Pinpoint the cell where the given text exists, returning its [x, y] midpoint coordinate. 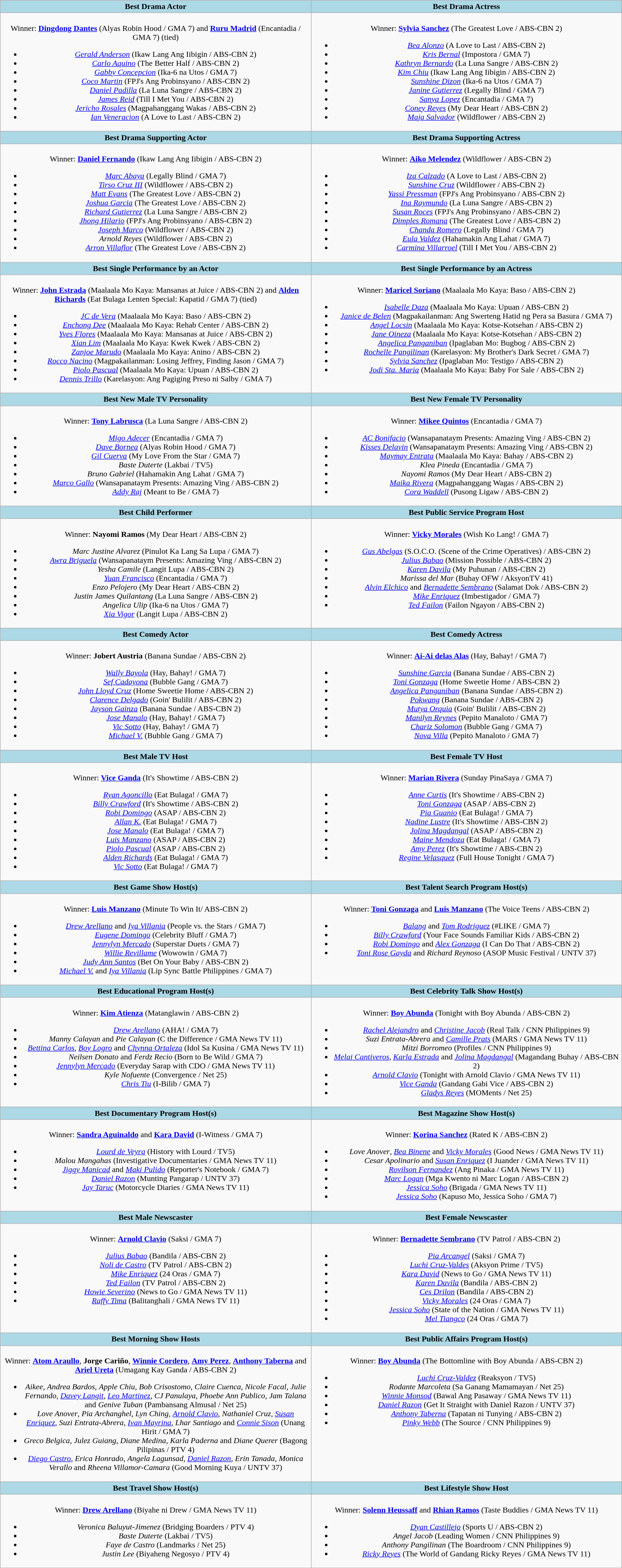
Best Comedy Actor [155, 634]
Best Morning Show Hosts [155, 1339]
Best Talent Search Program Host(s) [466, 887]
Best Child Performer [155, 512]
Best Public Service Program Host [466, 512]
Best Male TV Host [155, 756]
Best Female Newscaster [466, 1217]
Best Travel Show Host(s) [155, 1488]
Best Game Show Host(s) [155, 887]
Best Single Performance by an Actor [155, 268]
Best Drama Supporting Actress [466, 138]
Best New Female TV Personality [466, 399]
Best Drama Actor [155, 7]
Best Celebrity Talk Show Host(s) [466, 991]
Best Documentary Program Host(s) [155, 1113]
Best Male Newscaster [155, 1217]
Best New Male TV Personality [155, 399]
Best Comedy Actress [466, 634]
Best Drama Supporting Actor [155, 138]
Best Female TV Host [466, 756]
Best Single Performance by an Actress [466, 268]
Best Educational Program Host(s) [155, 991]
Best Magazine Show Host(s) [466, 1113]
Best Public Affairs Program Host(s) [466, 1339]
Best Drama Actress [466, 7]
Best Lifestyle Show Host [466, 1488]
